Identify which cell holds the provided text, then report its (x, y) central coordinate. 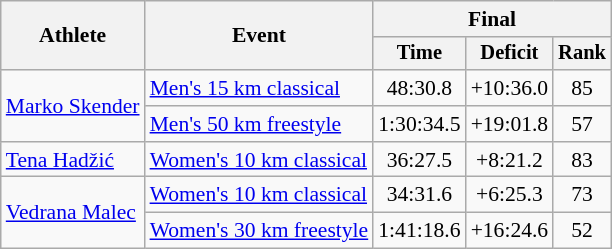
73 (582, 195)
+16:24.6 (510, 231)
1:41:18.6 (419, 231)
1:30:34.5 (419, 124)
85 (582, 88)
36:27.5 (419, 160)
Vedrana Malec (73, 212)
52 (582, 231)
+8:21.2 (510, 160)
Men's 50 km freestyle (260, 124)
48:30.8 (419, 88)
Deficit (510, 54)
34:31.6 (419, 195)
Athlete (73, 36)
Tena Hadžić (73, 160)
57 (582, 124)
83 (582, 160)
Event (260, 36)
+10:36.0 (510, 88)
Marko Skender (73, 106)
Rank (582, 54)
Final (492, 19)
Women's 30 km freestyle (260, 231)
+6:25.3 (510, 195)
+19:01.8 (510, 124)
Time (419, 54)
Men's 15 km classical (260, 88)
